Scan for the cell matching the given text and deliver its (x, y) coordinate at center. 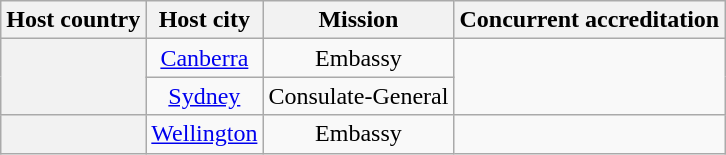
Canberra (204, 58)
Consulate-General (358, 96)
Mission (358, 20)
Wellington (204, 134)
Host country (74, 20)
Concurrent accreditation (590, 20)
Sydney (204, 96)
Host city (204, 20)
